Find where the given text appears and provide that cell's center as [x, y] coordinate. 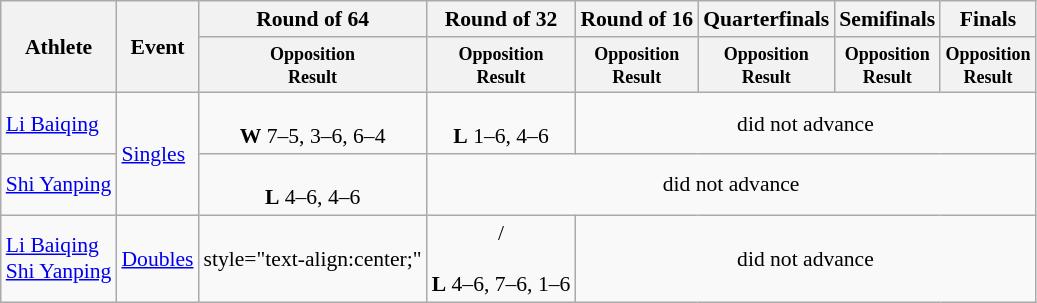
Semifinals [887, 19]
Event [157, 47]
L 1–6, 4–6 [502, 124]
W 7–5, 3–6, 6–4 [313, 124]
Finals [988, 19]
Quarterfinals [766, 19]
Round of 32 [502, 19]
Li Baiqing [59, 124]
Shi Yanping [59, 184]
Doubles [157, 258]
L 4–6, 4–6 [313, 184]
Athlete [59, 47]
Singles [157, 154]
style="text-align:center;" [313, 258]
Round of 16 [636, 19]
Round of 64 [313, 19]
/ L 4–6, 7–6, 1–6 [502, 258]
Li Baiqing Shi Yanping [59, 258]
